Determine the [X, Y] coordinate at the center of the cell enclosing the given text.  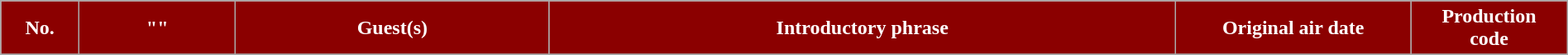
"" [157, 28]
Production code [1489, 28]
Introductory phrase [863, 28]
Original air date [1293, 28]
Guest(s) [392, 28]
No. [40, 28]
